Identify which cell holds the provided text, then report its (X, Y) central coordinate. 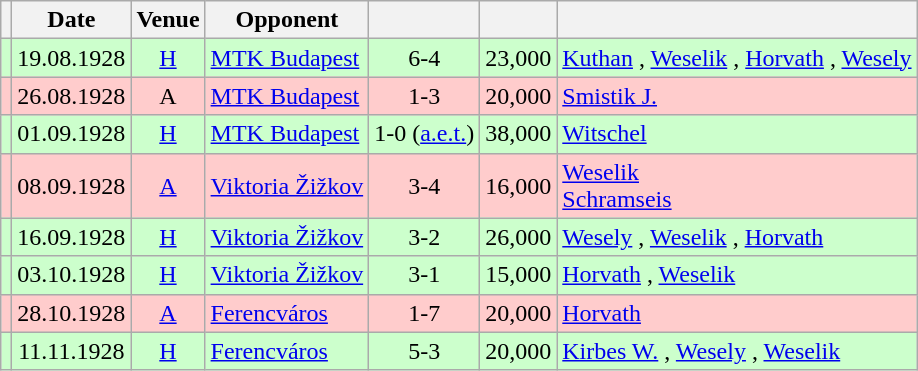
38,000 (518, 134)
Wesely , Weselik , Horvath (737, 237)
6-4 (424, 58)
Opponent (287, 20)
5-3 (424, 351)
16.09.1928 (72, 237)
3-2 (424, 237)
26.08.1928 (72, 96)
Witschel (737, 134)
Horvath (737, 313)
23,000 (518, 58)
Venue (168, 20)
16,000 (518, 186)
01.09.1928 (72, 134)
Date (72, 20)
08.09.1928 (72, 186)
28.10.1928 (72, 313)
Kirbes W. , Wesely , Weselik (737, 351)
Weselik Schramseis (737, 186)
1-7 (424, 313)
11.11.1928 (72, 351)
26,000 (518, 237)
19.08.1928 (72, 58)
Horvath , Weselik (737, 275)
3-4 (424, 186)
15,000 (518, 275)
Smistik J. (737, 96)
Kuthan , Weselik , Horvath , Wesely (737, 58)
03.10.1928 (72, 275)
1-3 (424, 96)
3-1 (424, 275)
1-0 (a.e.t.) (424, 134)
